Return (X, Y) of the center of cell containing provided text 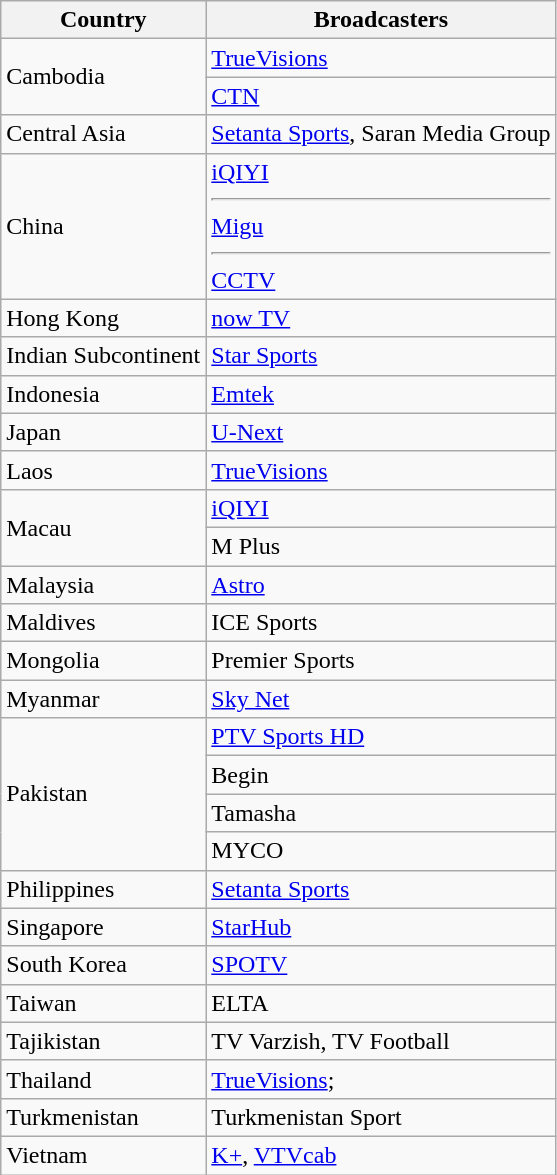
Myanmar (104, 699)
Country (104, 20)
ELTA (381, 1003)
Taiwan (104, 1003)
Laos (104, 470)
Tajikistan (104, 1041)
China (104, 226)
StarHub (381, 927)
PTV Sports HD (381, 737)
Indian Subcontinent (104, 356)
ICE Sports (381, 623)
iQIYI (381, 508)
MYCO (381, 851)
CTN (381, 96)
South Korea (104, 965)
Maldives (104, 623)
Setanta Sports (381, 889)
Sky Net (381, 699)
Cambodia (104, 77)
Broadcasters (381, 20)
Japan (104, 432)
Turkmenistan Sport (381, 1117)
Mongolia (104, 661)
Vietnam (104, 1155)
Emtek (381, 394)
Pakistan (104, 794)
Philippines (104, 889)
Malaysia (104, 585)
M Plus (381, 546)
now TV (381, 318)
Turkmenistan (104, 1117)
Premier Sports (381, 661)
Singapore (104, 927)
TV Varzish, TV Football (381, 1041)
Central Asia (104, 134)
iQIYIMiguCCTV (381, 226)
Begin (381, 775)
Hong Kong (104, 318)
Thailand (104, 1079)
SPOTV (381, 965)
Astro (381, 585)
TrueVisions; (381, 1079)
Setanta Sports, Saran Media Group (381, 134)
Macau (104, 527)
Indonesia (104, 394)
Tamasha (381, 813)
Star Sports (381, 356)
K+, VTVcab (381, 1155)
U-Next (381, 432)
